Locate the cell with the specified text and output its (X, Y) center coordinate. 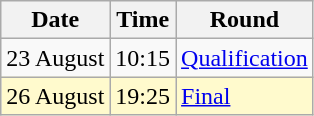
Round (245, 20)
26 August (56, 96)
19:25 (143, 96)
Qualification (245, 58)
Time (143, 20)
Date (56, 20)
23 August (56, 58)
Final (245, 96)
10:15 (143, 58)
